Identify which cell holds the provided text, then report its (X, Y) central coordinate. 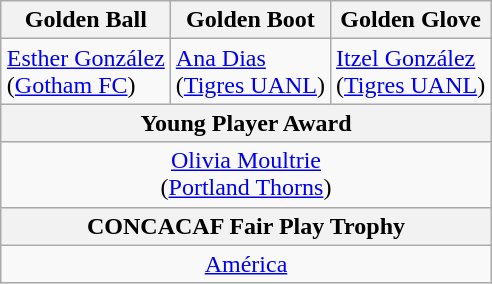
Young Player Award (246, 123)
Ana Dias(Tigres UANL) (250, 72)
Golden Ball (86, 20)
Olivia Moultrie(Portland Thorns) (246, 174)
América (246, 264)
Golden Boot (250, 20)
CONCACAF Fair Play Trophy (246, 226)
Esther González(Gotham FC) (86, 72)
Golden Glove (410, 20)
Itzel González(Tigres UANL) (410, 72)
